Provide the (x, y) coordinate of the cell's center where the given text is located.  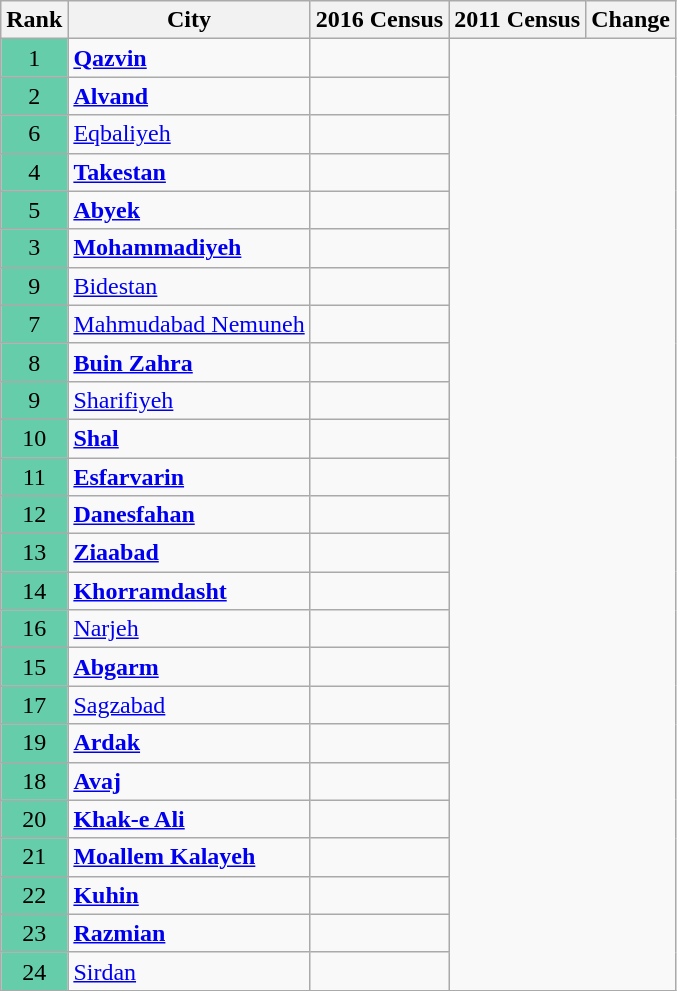
Mahmudabad Nemuneh (189, 324)
Sagzabad (189, 705)
22 (34, 895)
2016 Census (379, 20)
Qazvin (189, 58)
Danesfahan (189, 515)
Eqbaliyeh (189, 134)
24 (34, 971)
2011 Census (518, 20)
Mohammadiyeh (189, 248)
6 (34, 134)
Bidestan (189, 286)
Buin Zahra (189, 362)
Sirdan (189, 971)
14 (34, 591)
Shal (189, 438)
Abgarm (189, 667)
4 (34, 172)
Moallem Kalayeh (189, 857)
Ardak (189, 743)
Sharifiyeh (189, 400)
3 (34, 248)
Abyek (189, 210)
13 (34, 553)
23 (34, 933)
17 (34, 705)
12 (34, 515)
Rank (34, 20)
Razmian (189, 933)
8 (34, 362)
1 (34, 58)
Khak-e Ali (189, 819)
21 (34, 857)
City (189, 20)
2 (34, 96)
Ziaabad (189, 553)
Narjeh (189, 629)
10 (34, 438)
Alvand (189, 96)
Change (631, 20)
Kuhin (189, 895)
19 (34, 743)
7 (34, 324)
5 (34, 210)
Avaj (189, 781)
20 (34, 819)
16 (34, 629)
Takestan (189, 172)
Khorramdasht (189, 591)
15 (34, 667)
18 (34, 781)
11 (34, 477)
Esfarvarin (189, 477)
